Find where the given text appears and provide that cell's center as (X, Y) coordinate. 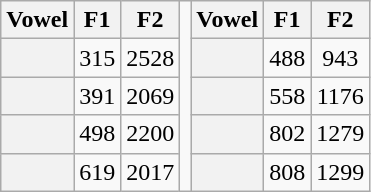
315 (98, 58)
943 (340, 58)
2069 (150, 96)
2017 (150, 172)
391 (98, 96)
488 (288, 58)
2200 (150, 134)
558 (288, 96)
2528 (150, 58)
1176 (340, 96)
808 (288, 172)
619 (98, 172)
1279 (340, 134)
498 (98, 134)
802 (288, 134)
1299 (340, 172)
